Detect which cell encompasses the target text, then output its [X, Y] center coordinate. 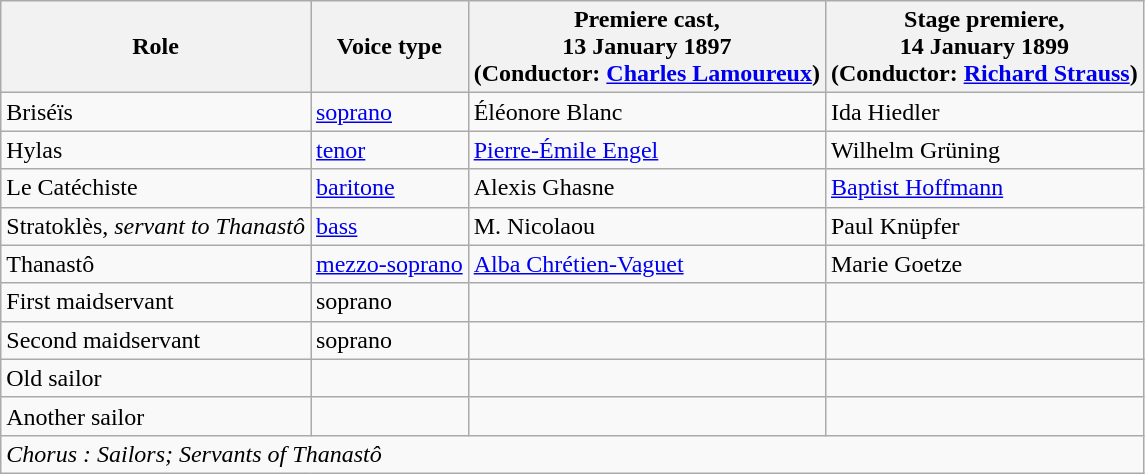
Pierre-Émile Engel [646, 150]
Wilhelm Grüning [984, 150]
Marie Goetze [984, 264]
Second maidservant [156, 340]
Alba Chrétien-Vaguet [646, 264]
Stage premiere, 14 January 1899 (Conductor: Richard Strauss) [984, 47]
Alexis Ghasne [646, 188]
Éléonore Blanc [646, 112]
Chorus : Sailors; Servants of Thanastô [572, 454]
M. Nicolaou [646, 226]
bass [389, 226]
Ida Hiedler [984, 112]
Hylas [156, 150]
Le Catéchiste [156, 188]
Role [156, 47]
Baptist Hoffmann [984, 188]
Another sailor [156, 416]
Paul Knüpfer [984, 226]
mezzo-soprano [389, 264]
Premiere cast, 13 January 1897 (Conductor: Charles Lamoureux) [646, 47]
Old sailor [156, 378]
Stratoklès, servant to Thanastô [156, 226]
tenor [389, 150]
baritone [389, 188]
First maidservant [156, 302]
Briséïs [156, 112]
Thanastô [156, 264]
Voice type [389, 47]
